Locate the cell with the specified text and output its (X, Y) center coordinate. 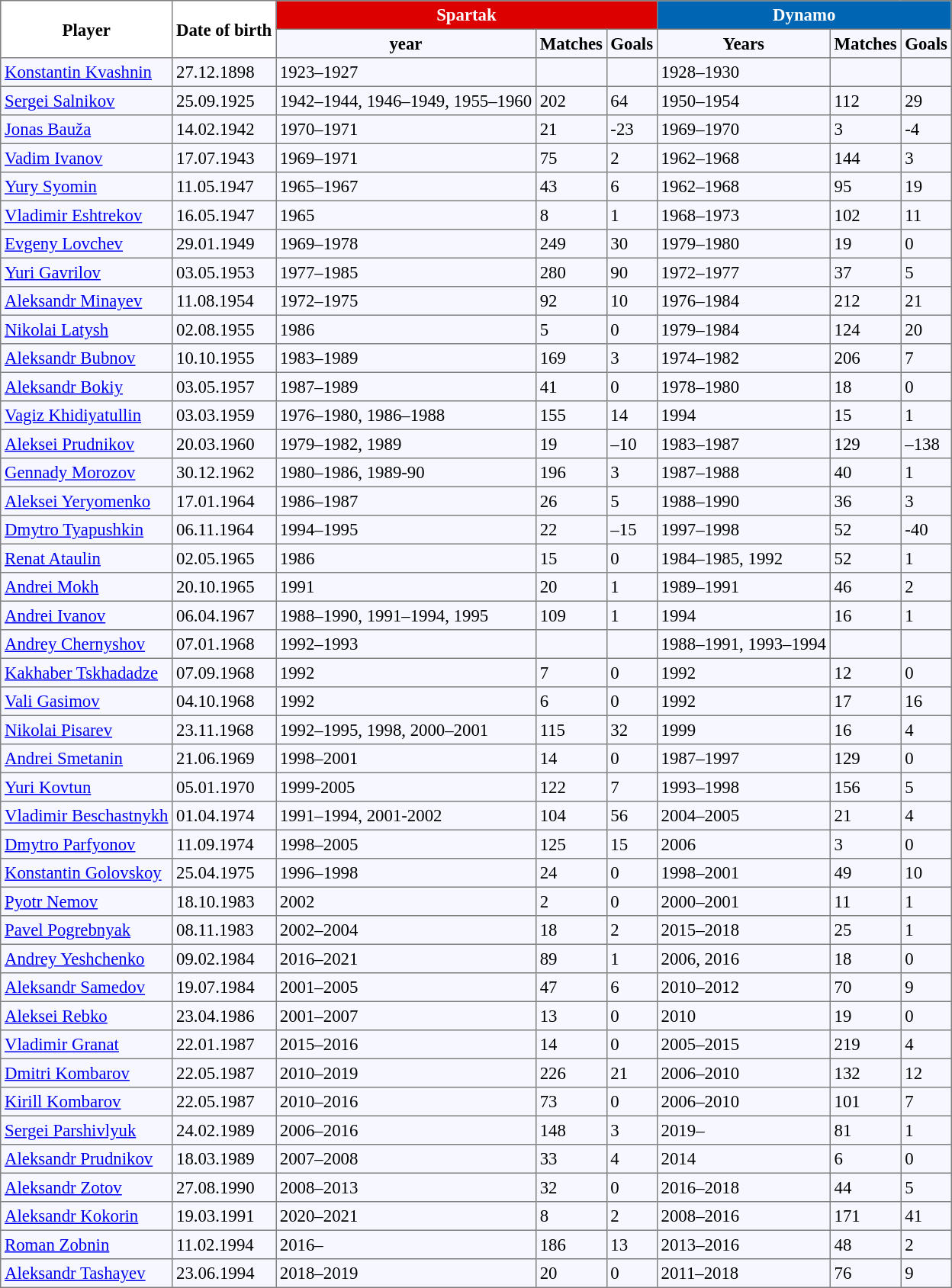
03.03.1959 (224, 416)
Aleksandr Zotov (87, 1187)
249 (571, 244)
40 (865, 473)
1989–1991 (743, 587)
1998–2005 (406, 844)
81 (865, 1130)
49 (865, 873)
2015–2018 (743, 930)
1991–1994, 2001-2002 (406, 816)
70 (865, 988)
1993–1998 (743, 787)
Vagiz Khidiyatullin (87, 416)
Aleksandr Tashayev (87, 1274)
Andrei Smetanin (87, 759)
43 (571, 187)
07.09.1968 (224, 673)
-40 (926, 530)
33 (571, 1159)
186 (571, 1245)
156 (865, 787)
148 (571, 1130)
Dynamo (804, 15)
104 (571, 816)
1999-2005 (406, 787)
226 (571, 1073)
27.12.1898 (224, 72)
18.10.1983 (224, 901)
Years (743, 43)
92 (571, 301)
2001–2005 (406, 988)
2005–2015 (743, 1045)
1999 (743, 730)
21.06.1969 (224, 759)
36 (865, 501)
2010 (743, 1016)
1984–1985, 1992 (743, 558)
year (406, 43)
1972–1977 (743, 272)
75 (571, 158)
1992–1993 (406, 644)
Player (87, 29)
2006–2016 (406, 1130)
109 (571, 615)
Aleksandr Minayev (87, 301)
124 (865, 329)
Vladimir Granat (87, 1045)
1965–1967 (406, 187)
19.07.1984 (224, 988)
76 (865, 1274)
2007–2008 (406, 1159)
Kakhaber Tskhadadze (87, 673)
23.04.1986 (224, 1016)
2010–2019 (406, 1073)
1988–1990 (743, 501)
2010–2012 (743, 988)
101 (865, 1102)
2008–2013 (406, 1187)
25 (865, 930)
44 (865, 1187)
1942–1944, 1946–1949, 1955–1960 (406, 101)
02.05.1965 (224, 558)
Andrei Ivanov (87, 615)
112 (865, 101)
Andrey Yeshchenko (87, 959)
2002–2004 (406, 930)
1969–1970 (743, 130)
Vladimir Eshtrekov (87, 215)
Pyotr Nemov (87, 901)
64 (632, 101)
125 (571, 844)
2015–2016 (406, 1045)
06.11.1964 (224, 530)
2002 (406, 901)
26 (571, 501)
–138 (926, 444)
155 (571, 416)
56 (632, 816)
10.10.1955 (224, 358)
2014 (743, 1159)
1974–1982 (743, 358)
37 (865, 272)
03.05.1953 (224, 272)
47 (571, 988)
2016– (406, 1245)
1987–1988 (743, 473)
19.03.1991 (224, 1216)
2016–2018 (743, 1187)
Yuri Kovtun (87, 787)
1994–1995 (406, 530)
05.01.1970 (224, 787)
Konstantin Golovskoy (87, 873)
1991 (406, 587)
1980–1986, 1989-90 (406, 473)
17.07.1943 (224, 158)
1923–1927 (406, 72)
Andrey Chernyshov (87, 644)
2011–2018 (743, 1274)
Dmytro Parfyonov (87, 844)
1978–1980 (743, 387)
30.12.1962 (224, 473)
Aleksei Yeryomenko (87, 501)
196 (571, 473)
20.03.1960 (224, 444)
1988–1990, 1991–1994, 1995 (406, 615)
1983–1987 (743, 444)
Aleksandr Bubnov (87, 358)
90 (632, 272)
Yury Syomin (87, 187)
46 (865, 587)
14.02.1942 (224, 130)
171 (865, 1216)
–15 (632, 530)
25.04.1975 (224, 873)
29.01.1949 (224, 244)
132 (865, 1073)
02.08.1955 (224, 329)
2006 (743, 844)
23.06.1994 (224, 1274)
11.05.1947 (224, 187)
1979–1984 (743, 329)
Dmytro Tyapushkin (87, 530)
Vladimir Beschastnykh (87, 816)
1987–1997 (743, 759)
-23 (632, 130)
Spartak (467, 15)
202 (571, 101)
Konstantin Kvashnin (87, 72)
Aleksandr Prudnikov (87, 1159)
2019– (743, 1130)
27.08.1990 (224, 1187)
Roman Zobnin (87, 1245)
280 (571, 272)
04.10.1968 (224, 702)
206 (865, 358)
1976–1980, 1986–1988 (406, 416)
144 (865, 158)
1968–1973 (743, 215)
Andrei Mokh (87, 587)
Gennady Morozov (87, 473)
Pavel Pogrebnyak (87, 930)
Date of birth (224, 29)
22 (571, 530)
11.02.1994 (224, 1245)
102 (865, 215)
169 (571, 358)
1987–1989 (406, 387)
2018–2019 (406, 1274)
1976–1984 (743, 301)
1965 (406, 215)
07.01.1968 (224, 644)
25.09.1925 (224, 101)
08.11.1983 (224, 930)
Renat Ataulin (87, 558)
73 (571, 1102)
01.04.1974 (224, 816)
1983–1989 (406, 358)
20.10.1965 (224, 587)
Vadim Ivanov (87, 158)
Jonas Bauža (87, 130)
1970–1971 (406, 130)
2001–2007 (406, 1016)
Vali Gasimov (87, 702)
2000–2001 (743, 901)
48 (865, 1245)
24 (571, 873)
1996–1998 (406, 873)
06.04.1967 (224, 615)
Aleksandr Bokiy (87, 387)
2006, 2016 (743, 959)
30 (632, 244)
11.09.1974 (224, 844)
Evgeny Lovchev (87, 244)
Sergei Salnikov (87, 101)
Nikolai Pisarev (87, 730)
1979–1980 (743, 244)
1969–1971 (406, 158)
1928–1930 (743, 72)
18.03.1989 (224, 1159)
Nikolai Latysh (87, 329)
16.05.1947 (224, 215)
1997–1998 (743, 530)
Aleksei Prudnikov (87, 444)
Sergei Parshivlyuk (87, 1130)
2013–2016 (743, 1245)
22.01.1987 (224, 1045)
1988–1991, 1993–1994 (743, 644)
219 (865, 1045)
1969–1978 (406, 244)
Dmitri Kombarov (87, 1073)
–10 (632, 444)
115 (571, 730)
11.08.1954 (224, 301)
1979–1982, 1989 (406, 444)
Aleksei Rebko (87, 1016)
09.02.1984 (224, 959)
89 (571, 959)
212 (865, 301)
03.05.1957 (224, 387)
1950–1954 (743, 101)
2008–2016 (743, 1216)
2004–2005 (743, 816)
29 (926, 101)
Yuri Gavrilov (87, 272)
1972–1975 (406, 301)
Aleksandr Samedov (87, 988)
1977–1985 (406, 272)
17 (865, 702)
Aleksandr Kokorin (87, 1216)
24.02.1989 (224, 1130)
2016–2021 (406, 959)
1986–1987 (406, 501)
95 (865, 187)
2020–2021 (406, 1216)
122 (571, 787)
-4 (926, 130)
17.01.1964 (224, 501)
23.11.1968 (224, 730)
1992–1995, 1998, 2000–2001 (406, 730)
2010–2016 (406, 1102)
Kirill Kombarov (87, 1102)
